From the cell containing the given text, extract its center point as (x, y) coordinate. 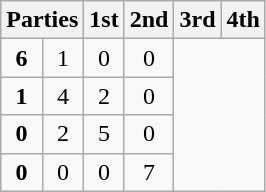
3rd (198, 20)
2nd (149, 20)
4 (63, 96)
7 (149, 172)
4th (243, 20)
5 (104, 134)
6 (22, 58)
1st (104, 20)
Parties (42, 20)
